Locate the cell with the specified text and output its [X, Y] center coordinate. 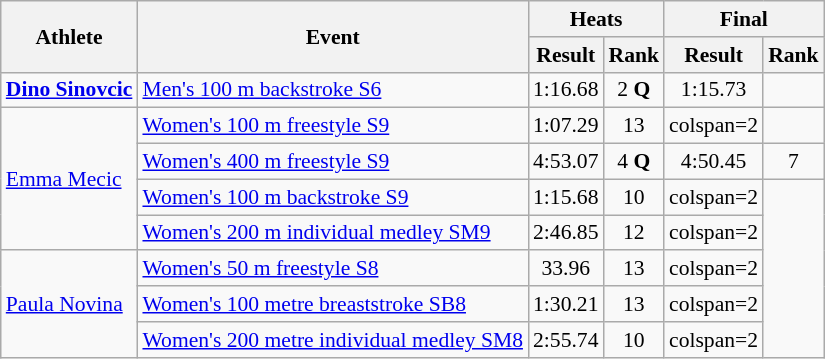
Women's 400 m freestyle S9 [332, 162]
Women's 100 m freestyle S9 [332, 126]
Event [332, 36]
1:16.68 [566, 90]
33.96 [566, 269]
Women's 100 m backstroke S9 [332, 197]
12 [634, 233]
2:55.74 [566, 340]
7 [794, 162]
Dino Sinovcic [70, 90]
1:07.29 [566, 126]
Women's 200 m individual medley SM9 [332, 233]
Emma Mecic [70, 179]
Women's 200 metre individual medley SM8 [332, 340]
4 Q [634, 162]
Heats [596, 19]
1:15.68 [566, 197]
Paula Novina [70, 304]
Women's 50 m freestyle S8 [332, 269]
Men's 100 m backstroke S6 [332, 90]
4:50.45 [714, 162]
1:30.21 [566, 304]
2:46.85 [566, 233]
Final [744, 19]
Athlete [70, 36]
2 Q [634, 90]
1:15.73 [714, 90]
Women's 100 metre breaststroke SB8 [332, 304]
4:53.07 [566, 162]
